For the text-containing cell, return its midpoint in (x, y) coordinate format. 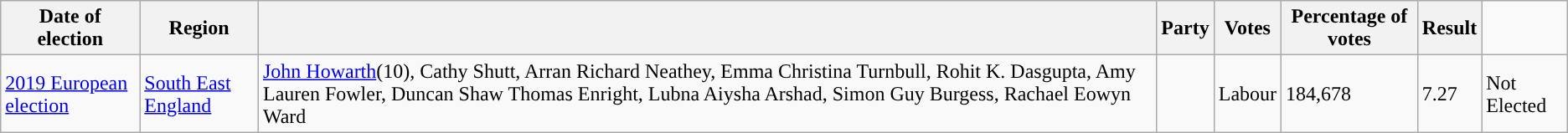
Result (1449, 28)
Date of election (70, 28)
Not Elected (1524, 94)
Percentage of votes (1350, 28)
2019 European election (70, 94)
Labour (1247, 94)
184,678 (1350, 94)
Votes (1247, 28)
Party (1185, 28)
South East England (199, 94)
Region (199, 28)
7.27 (1449, 94)
